Output the [X, Y] coordinate of the center of the cell containing the given text.  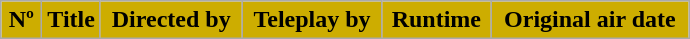
Nº [22, 20]
Teleplay by [312, 20]
Title [72, 20]
Directed by [171, 20]
Original air date [590, 20]
Runtime [436, 20]
